Extract the (X, Y) coordinate from the center of the cell holding the provided text.  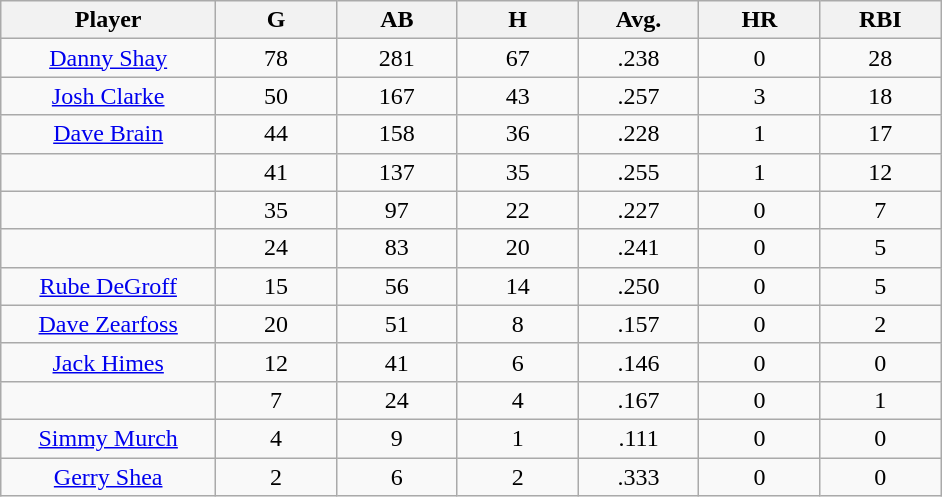
51 (396, 324)
.250 (638, 286)
.167 (638, 400)
.228 (638, 134)
.257 (638, 96)
Gerry Shea (108, 477)
Josh Clarke (108, 96)
.111 (638, 438)
56 (396, 286)
9 (396, 438)
.146 (638, 362)
14 (518, 286)
H (518, 20)
137 (396, 172)
3 (760, 96)
44 (276, 134)
36 (518, 134)
AB (396, 20)
18 (880, 96)
.227 (638, 210)
83 (396, 248)
Danny Shay (108, 58)
Jack Himes (108, 362)
67 (518, 58)
15 (276, 286)
97 (396, 210)
G (276, 20)
.333 (638, 477)
Simmy Murch (108, 438)
50 (276, 96)
.238 (638, 58)
Dave Brain (108, 134)
17 (880, 134)
28 (880, 58)
Avg. (638, 20)
281 (396, 58)
.157 (638, 324)
HR (760, 20)
8 (518, 324)
78 (276, 58)
.255 (638, 172)
22 (518, 210)
RBI (880, 20)
167 (396, 96)
43 (518, 96)
Rube DeGroff (108, 286)
158 (396, 134)
Player (108, 20)
.241 (638, 248)
Dave Zearfoss (108, 324)
